Locate the cell with the specified text and output its (X, Y) center coordinate. 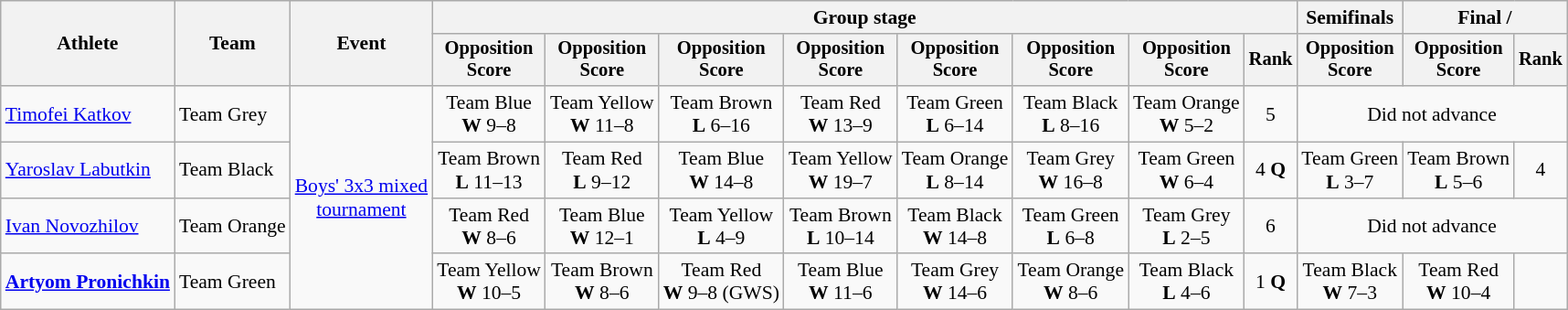
Team YellowW 19–7 (841, 170)
Team GreyW 16–8 (1071, 170)
Final / (1485, 17)
Team Green (232, 282)
Team BrownL 6–16 (722, 113)
Team BlueW 11–6 (841, 282)
Timofei Katkov (88, 113)
Team RedW 8–6 (489, 227)
Team GreenL 6–8 (1071, 227)
Team Black (232, 170)
Team RedW 13–9 (841, 113)
Team GreyL 2–5 (1186, 227)
Team GreenL 3–7 (1350, 170)
Team OrangeW 5–2 (1186, 113)
Team Grey (232, 113)
Team OrangeW 8–6 (1071, 282)
Team BrownL 11–13 (489, 170)
Team BlackL 8–16 (1071, 113)
Ivan Novozhilov (88, 227)
Team BrownW 8–6 (602, 282)
Group stage (864, 17)
Team BlueW 9–8 (489, 113)
Team RedW 10–4 (1458, 282)
4 Q (1271, 170)
Team BlackW 7–3 (1350, 282)
6 (1271, 227)
Boys' 3x3 mixedtournament (362, 198)
5 (1271, 113)
Team OrangeL 8–14 (956, 170)
Team YellowL 4–9 (722, 227)
Team BlueW 14–8 (722, 170)
Team GreenW 6–4 (1186, 170)
Team YellowW 11–8 (602, 113)
Team BrownL 10–14 (841, 227)
Team BlackW 14–8 (956, 227)
Semifinals (1350, 17)
Team (232, 44)
Event (362, 44)
Team BrownL 5–6 (1458, 170)
Yaroslav Labutkin (88, 170)
4 (1541, 170)
Team GreenL 6–14 (956, 113)
Team RedW 9–8 (GWS) (722, 282)
Athlete (88, 44)
Team GreyW 14–6 (956, 282)
Team YellowW 10–5 (489, 282)
Team BlackL 4–6 (1186, 282)
Team Orange (232, 227)
Team BlueW 12–1 (602, 227)
Artyom Pronichkin (88, 282)
1 Q (1271, 282)
Team RedL 9–12 (602, 170)
